Detect which cell encompasses the target text, then output its (x, y) center coordinate. 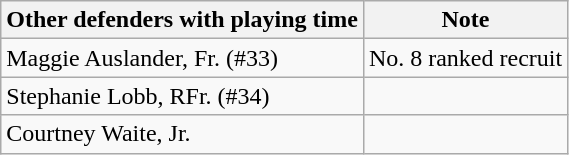
Stephanie Lobb, RFr. (#34) (182, 96)
Note (465, 20)
No. 8 ranked recruit (465, 58)
Courtney Waite, Jr. (182, 134)
Maggie Auslander, Fr. (#33) (182, 58)
Other defenders with playing time (182, 20)
